Output the [X, Y] coordinate of the center of the cell containing the given text.  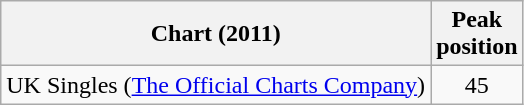
Peakposition [477, 34]
Chart (2011) [216, 34]
UK Singles (The Official Charts Company) [216, 85]
45 [477, 85]
